Scan for the cell matching the given text and deliver its (x, y) coordinate at center. 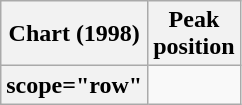
Peakposition (194, 34)
Chart (1998) (74, 34)
scope="row" (74, 85)
